Return the (X, Y) coordinate for the center point of the cell that contains the specified text.  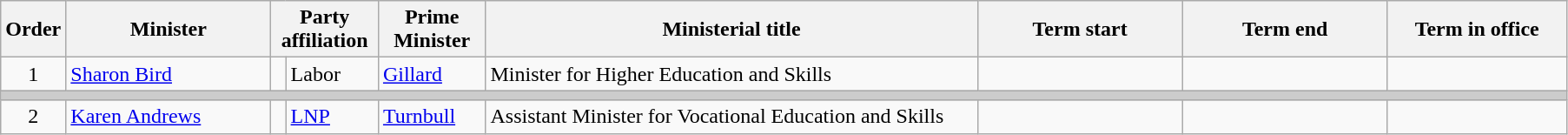
1 (33, 74)
Minister for Higher Education and Skills (731, 74)
Minister (169, 30)
Turnbull (432, 117)
Karen Andrews (169, 117)
Assistant Minister for Vocational Education and Skills (731, 117)
Term end (1285, 30)
Term in office (1477, 30)
Prime Minister (432, 30)
Gillard (432, 74)
LNP (332, 117)
2 (33, 117)
Order (33, 30)
Term start (1080, 30)
Sharon Bird (169, 74)
Party affiliation (325, 30)
Labor (332, 74)
Ministerial title (731, 30)
